Provide the (X, Y) coordinate of the cell's center where the given text is located.  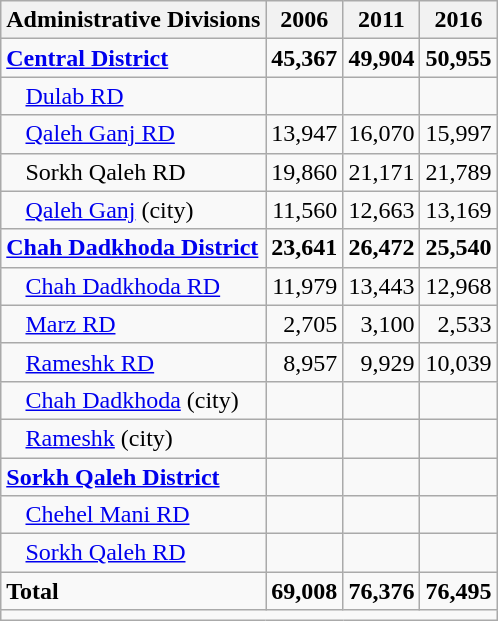
76,495 (458, 591)
2011 (382, 20)
11,979 (304, 286)
Chehel Mani RD (134, 515)
16,070 (382, 134)
10,039 (458, 362)
13,169 (458, 210)
Rameshk RD (134, 362)
Qaleh Ganj (city) (134, 210)
Chah Dadkhoda RD (134, 286)
23,641 (304, 248)
Qaleh Ganj RD (134, 134)
11,560 (304, 210)
Rameshk (city) (134, 438)
76,376 (382, 591)
Chah Dadkhoda District (134, 248)
Administrative Divisions (134, 20)
21,789 (458, 172)
2,705 (304, 324)
15,997 (458, 134)
2,533 (458, 324)
69,008 (304, 591)
12,663 (382, 210)
2006 (304, 20)
2016 (458, 20)
13,947 (304, 134)
50,955 (458, 58)
45,367 (304, 58)
12,968 (458, 286)
Central District (134, 58)
21,171 (382, 172)
25,540 (458, 248)
Total (134, 591)
9,929 (382, 362)
Sorkh Qaleh District (134, 477)
19,860 (304, 172)
Dulab RD (134, 96)
13,443 (382, 286)
49,904 (382, 58)
26,472 (382, 248)
3,100 (382, 324)
8,957 (304, 362)
Chah Dadkhoda (city) (134, 400)
Marz RD (134, 324)
